Detect which cell encompasses the target text, then output its [x, y] center coordinate. 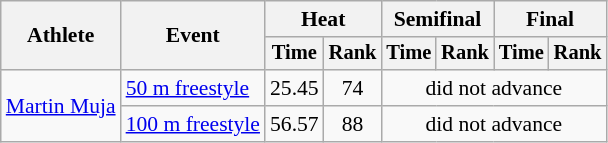
Final [550, 19]
Semifinal [437, 19]
25.45 [294, 88]
Athlete [61, 36]
Martin Muja [61, 106]
56.57 [294, 124]
88 [353, 124]
74 [353, 88]
Event [193, 36]
100 m freestyle [193, 124]
Heat [323, 19]
50 m freestyle [193, 88]
